Scan for the cell matching the given text and deliver its [x, y] coordinate at center. 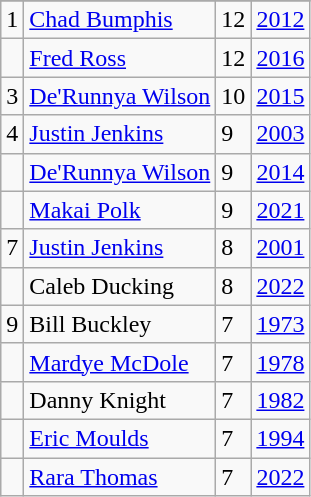
1 [12, 20]
Chad Bumphis [120, 20]
2012 [280, 20]
1982 [280, 400]
Caleb Ducking [120, 286]
4 [12, 134]
2015 [280, 96]
Fred Ross [120, 58]
Danny Knight [120, 400]
3 [12, 96]
1973 [280, 324]
Bill Buckley [120, 324]
2001 [280, 248]
2016 [280, 58]
Rara Thomas [120, 477]
Mardye McDole [120, 362]
Eric Moulds [120, 438]
1994 [280, 438]
2014 [280, 172]
1978 [280, 362]
10 [234, 96]
Makai Polk [120, 210]
2021 [280, 210]
2003 [280, 134]
